Pinpoint the cell where the given text exists, returning its (x, y) midpoint coordinate. 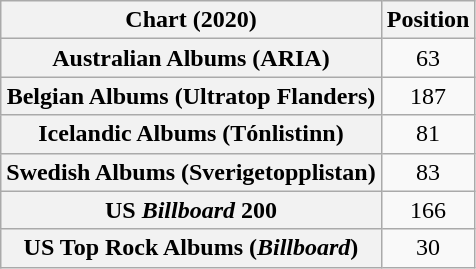
Australian Albums (ARIA) (191, 58)
63 (428, 58)
Chart (2020) (191, 20)
Icelandic Albums (Tónlistinn) (191, 134)
Belgian Albums (Ultratop Flanders) (191, 96)
187 (428, 96)
Swedish Albums (Sverigetopplistan) (191, 172)
81 (428, 134)
US Top Rock Albums (Billboard) (191, 248)
83 (428, 172)
US Billboard 200 (191, 210)
Position (428, 20)
30 (428, 248)
166 (428, 210)
